Identify which cell holds the provided text, then report its (X, Y) central coordinate. 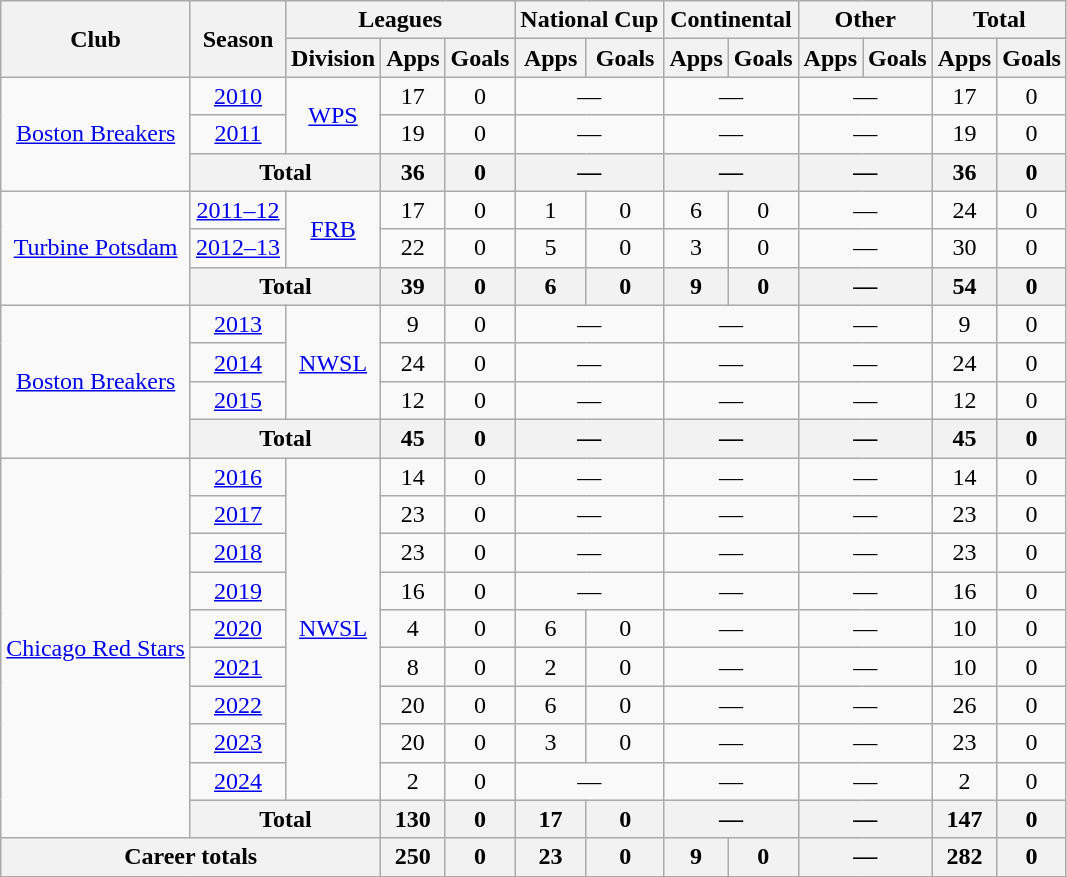
2019 (238, 591)
Career totals (191, 857)
2010 (238, 96)
2015 (238, 400)
2024 (238, 781)
Leagues (400, 20)
2012–13 (238, 248)
2016 (238, 477)
2014 (238, 362)
5 (551, 248)
FRB (334, 229)
Turbine Potsdam (96, 248)
250 (413, 857)
8 (413, 667)
2017 (238, 515)
130 (413, 819)
39 (413, 286)
Other (865, 20)
National Cup (590, 20)
2018 (238, 553)
282 (964, 857)
2013 (238, 324)
22 (413, 248)
Club (96, 39)
2020 (238, 629)
26 (964, 705)
Continental (731, 20)
2023 (238, 743)
4 (413, 629)
2021 (238, 667)
2022 (238, 705)
1 (551, 210)
54 (964, 286)
2011 (238, 134)
Chicago Red Stars (96, 648)
Division (334, 58)
WPS (334, 115)
30 (964, 248)
2011–12 (238, 210)
Season (238, 39)
147 (964, 819)
